Find where the given text appears and provide that cell's center as [x, y] coordinate. 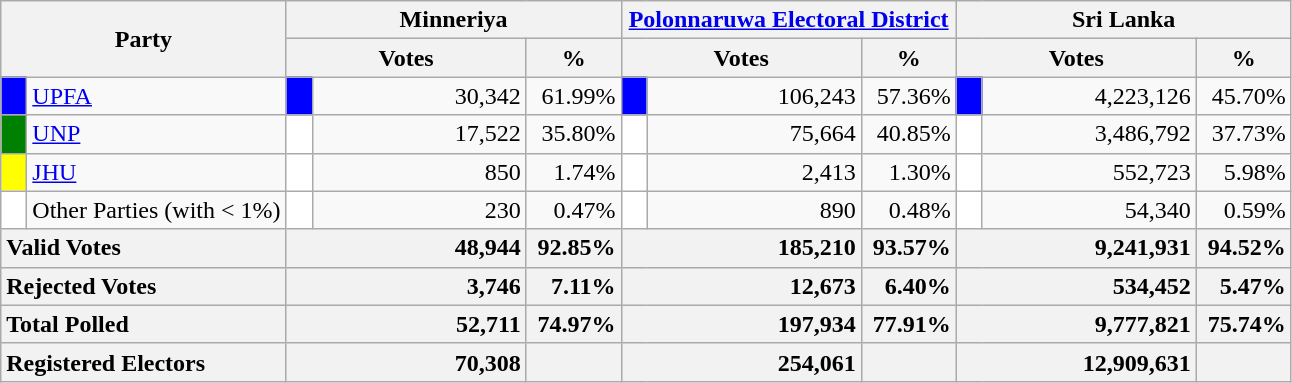
93.57% [908, 248]
1.74% [574, 172]
1.30% [908, 172]
5.98% [1244, 172]
48,944 [406, 248]
40.85% [908, 134]
Valid Votes [144, 248]
185,210 [741, 248]
UNP [156, 134]
850 [419, 172]
254,061 [741, 362]
57.36% [908, 96]
77.91% [908, 324]
7.11% [574, 286]
9,241,931 [1076, 248]
Rejected Votes [144, 286]
5.47% [1244, 286]
106,243 [754, 96]
Party [144, 39]
74.97% [574, 324]
0.59% [1244, 210]
52,711 [406, 324]
61.99% [574, 96]
37.73% [1244, 134]
70,308 [406, 362]
Total Polled [144, 324]
12,673 [741, 286]
30,342 [419, 96]
4,223,126 [1089, 96]
JHU [156, 172]
94.52% [1244, 248]
12,909,631 [1076, 362]
UPFA [156, 96]
0.48% [908, 210]
3,486,792 [1089, 134]
35.80% [574, 134]
890 [754, 210]
197,934 [741, 324]
9,777,821 [1076, 324]
Other Parties (with < 1%) [156, 210]
45.70% [1244, 96]
Registered Electors [144, 362]
92.85% [574, 248]
Minneriya [454, 20]
0.47% [574, 210]
534,452 [1076, 286]
6.40% [908, 286]
Sri Lanka [1124, 20]
Polonnaruwa Electoral District [788, 20]
3,746 [406, 286]
230 [419, 210]
17,522 [419, 134]
75,664 [754, 134]
552,723 [1089, 172]
75.74% [1244, 324]
54,340 [1089, 210]
2,413 [754, 172]
